Pinpoint the cell where the given text exists, returning its [X, Y] midpoint coordinate. 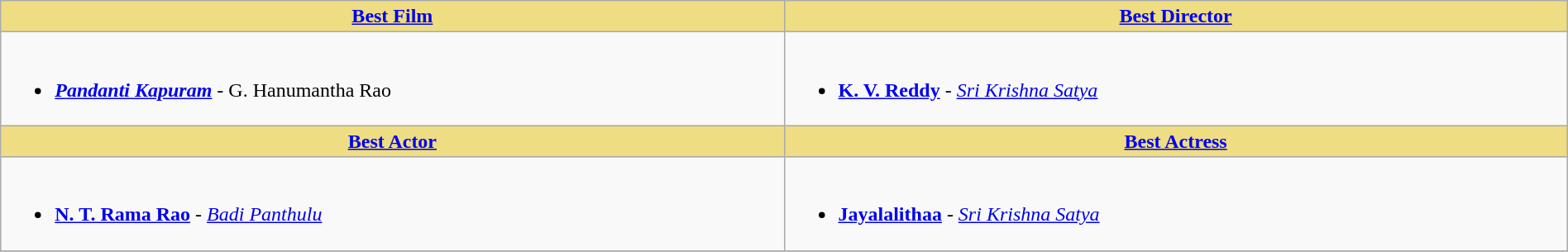
Jayalalithaa - Sri Krishna Satya [1176, 203]
Best Director [1176, 17]
N. T. Rama Rao - Badi Panthulu [392, 203]
K. V. Reddy - Sri Krishna Satya [1176, 79]
Best Actor [392, 141]
Best Actress [1176, 141]
Pandanti Kapuram - G. Hanumantha Rao [392, 79]
Best Film [392, 17]
